Detect which cell encompasses the target text, then output its (X, Y) center coordinate. 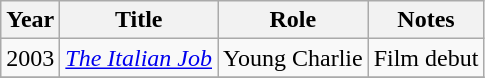
2003 (30, 58)
The Italian Job (139, 58)
Year (30, 20)
Film debut (426, 58)
Role (294, 20)
Title (139, 20)
Young Charlie (294, 58)
Notes (426, 20)
